Detect which cell encompasses the target text, then output its [X, Y] center coordinate. 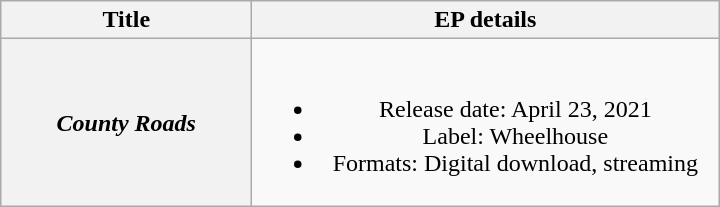
County Roads [126, 122]
EP details [486, 20]
Title [126, 20]
Release date: April 23, 2021Label: WheelhouseFormats: Digital download, streaming [486, 122]
